Output the (X, Y) coordinate of the center of the cell containing the given text.  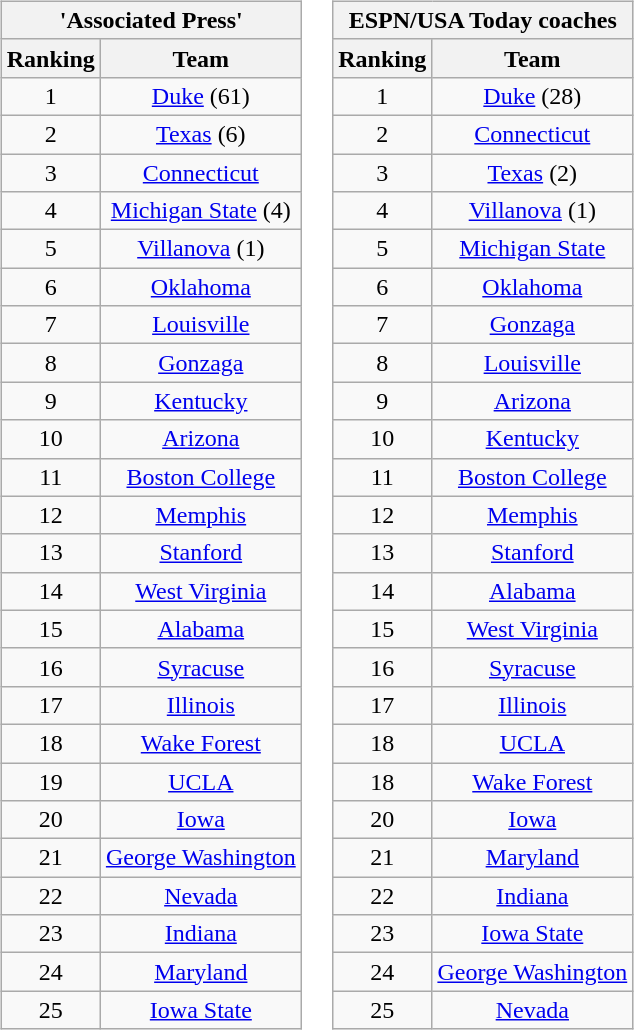
Texas (2) (532, 173)
Michigan State (4) (200, 211)
Duke (61) (200, 96)
ESPN/USA Today coaches (483, 20)
19 (50, 781)
Michigan State (532, 249)
Duke (28) (532, 96)
Texas (6) (200, 134)
'Associated Press' (151, 20)
